Provide the (X, Y) coordinate of the cell's center where the given text is located.  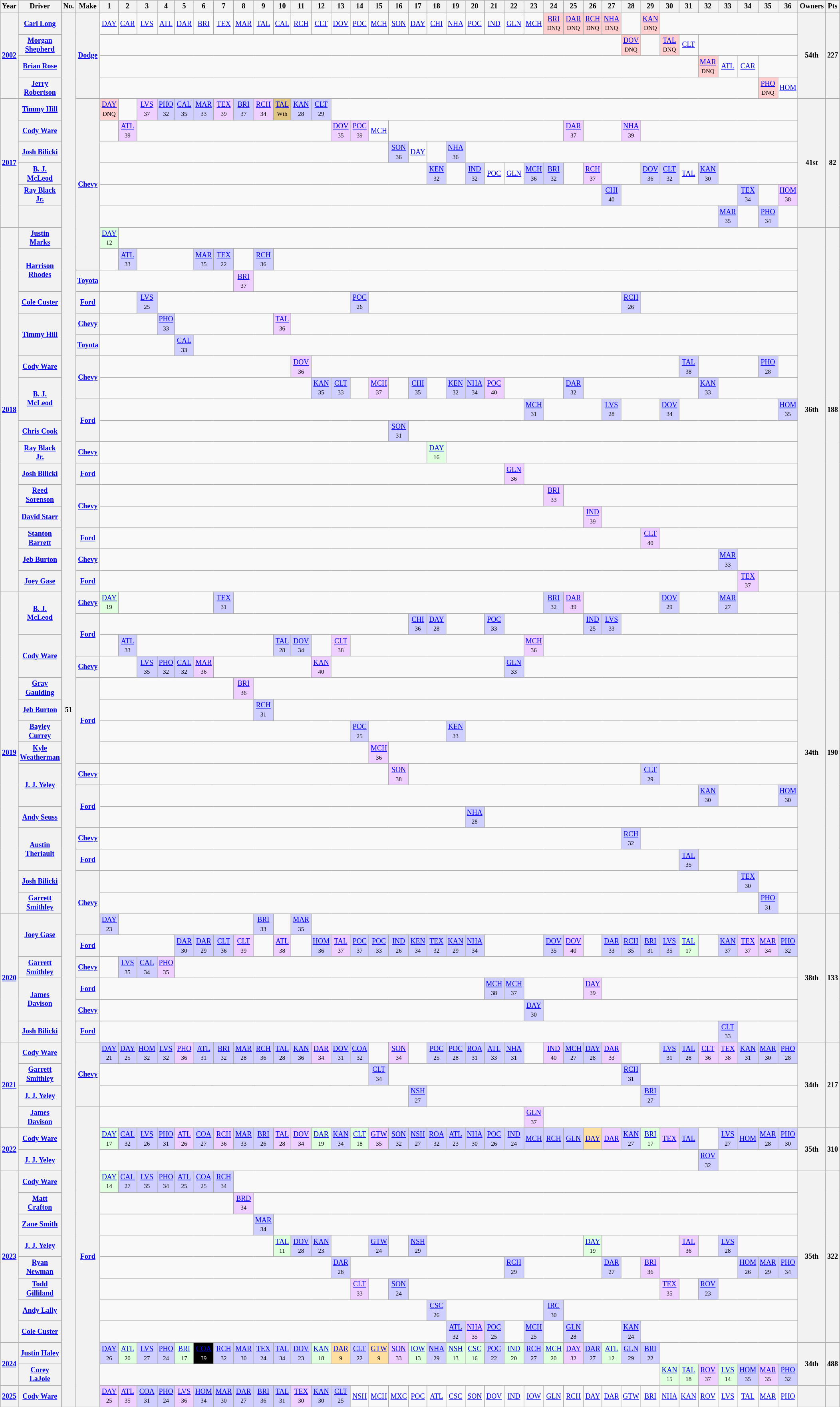
CAL33 (185, 345)
KANDNQ (650, 24)
TEX35 (669, 1289)
MCH38 (494, 989)
Dodge (88, 56)
217 (833, 1085)
Make (88, 6)
KAN15 (669, 1375)
188 (833, 410)
CLT40 (650, 538)
12 (321, 6)
BRD34 (244, 1203)
4 (166, 6)
41st (812, 163)
35 (768, 6)
Chris Cook (40, 431)
DOV29 (669, 603)
MAR36 (204, 667)
ROV (708, 1396)
GTW35 (379, 1139)
Reed Sorenson (40, 496)
IND20 (514, 1353)
ROA32 (437, 1139)
DOVDNQ (631, 45)
IOW13 (418, 1353)
ATL23 (456, 1139)
ROV37 (708, 1375)
KAN40 (321, 667)
KAN28 (301, 109)
23 (534, 6)
18 (437, 6)
PHODNQ (768, 88)
2022 (10, 1149)
COA31 (147, 1396)
322 (833, 1256)
MXC (399, 1396)
POC40 (494, 388)
PHO35 (166, 967)
Bayley Currey (40, 731)
7 (224, 6)
15 (379, 6)
11 (301, 6)
NHADNQ (612, 24)
Year (10, 6)
33 (728, 6)
NSH29 (418, 1246)
CSC26 (437, 1310)
CSC (456, 1396)
POC28 (456, 1053)
MCH20 (554, 1353)
TAL34 (282, 1353)
DAY32 (574, 1353)
16 (399, 6)
Andy Lally (40, 1310)
Owners (812, 6)
TAL37 (341, 946)
KAN23 (321, 1246)
8 (244, 6)
SON36 (399, 152)
82 (833, 163)
DAR9 (341, 1353)
CLT18 (359, 1139)
DAY16 (437, 452)
Carl Long (40, 24)
CAL35 (185, 109)
DAR19 (321, 1139)
ATL20 (127, 1353)
IND24 (514, 1139)
NHA29 (437, 1353)
2019 (10, 753)
36 (788, 6)
KAN31 (748, 1053)
TAL11 (282, 1246)
DOV28 (301, 1246)
ATL26 (185, 1139)
DAR39 (574, 603)
DAR37 (574, 131)
DOV23 (301, 1353)
BRI31 (650, 946)
TEX24 (263, 1353)
25 (574, 6)
29 (650, 6)
GTW9 (379, 1353)
DAY21 (109, 1053)
Zane Smith (40, 1225)
133 (833, 978)
TALDNQ (669, 45)
IOW (534, 1396)
KAN34 (341, 1139)
CLT32 (669, 174)
KAN24 (631, 1332)
BRI27 (650, 1096)
KAN35 (321, 388)
POC39 (359, 131)
CLT34 (379, 1075)
GTW24 (379, 1246)
GLN28 (574, 1332)
CAL34 (147, 967)
SON32 (399, 1139)
LVS33 (612, 624)
RCH37 (593, 174)
34 (748, 6)
ATL38 (282, 946)
ATL31 (204, 1053)
Todd Gilliland (40, 1289)
CAL27 (127, 1182)
TEX38 (728, 1053)
TAL38 (689, 367)
HOM32 (147, 1053)
BRIDNQ (554, 24)
CAL (282, 24)
17 (418, 6)
NHA28 (475, 817)
TAL17 (689, 946)
Harrison Rhodes (40, 270)
LVS25 (147, 302)
Corey LaJoie (40, 1375)
LVS26 (147, 1139)
POC22 (494, 1353)
SON38 (399, 774)
COA27 (204, 1139)
COA32 (359, 1053)
190 (833, 753)
21 (494, 6)
TEX32 (437, 946)
TALWth (282, 109)
2017 (10, 163)
RCH27 (534, 1353)
NSH13 (456, 1353)
KAN37 (728, 946)
Driver (40, 6)
26 (593, 6)
DAYDNQ (109, 109)
Pts (833, 6)
DAR29 (204, 946)
CHI40 (612, 195)
LVS37 (147, 109)
GLN37 (534, 1117)
DAY30 (534, 1010)
GLN36 (514, 474)
TEX39 (224, 109)
32 (708, 6)
DAR28 (341, 1268)
1 (109, 6)
2024 (10, 1364)
CLT39 (244, 946)
ROV32 (708, 1160)
GTW (631, 1396)
27 (612, 6)
TAL31 (282, 1396)
MAR29 (768, 1268)
ROA31 (475, 1053)
NSH (359, 1396)
PHO33 (166, 324)
TAL35 (689, 860)
RCHDNQ (593, 24)
TAL18 (689, 1375)
NHA36 (456, 152)
14 (359, 6)
HOM30 (788, 796)
NHA31 (514, 1053)
DOV40 (574, 946)
DAY14 (109, 1182)
SON24 (399, 1289)
DAY26 (109, 1353)
24 (554, 6)
LVS31 (669, 1053)
Brian Rose (40, 66)
MCH27 (574, 1053)
TEX31 (224, 603)
RCH29 (514, 1268)
IND40 (554, 1053)
BRI26 (263, 1139)
51 (69, 710)
KEN33 (456, 731)
Matt Crafton (40, 1203)
SON33 (399, 1353)
PHO36 (185, 1053)
ROV23 (708, 1289)
ATL39 (127, 131)
MCH31 (534, 410)
30 (669, 6)
LVS36 (185, 1396)
MAR27 (728, 603)
IND25 (593, 624)
KAN29 (456, 946)
DARDNQ (574, 24)
2 (127, 6)
TEX34 (748, 195)
NHA39 (631, 131)
Stanton Barrett (40, 538)
KAN (689, 1396)
Justin Marks (40, 238)
13 (341, 6)
CHI36 (418, 624)
2023 (10, 1256)
HOM26 (748, 1268)
SON31 (399, 431)
227 (833, 56)
TEX22 (224, 259)
NHA35 (475, 1332)
Morgan Shepherd (40, 45)
ATL35 (127, 1396)
CSC16 (475, 1353)
GLN29 (631, 1353)
Jerry Robertson (40, 88)
Andy Seuss (40, 817)
6 (204, 6)
CLT25 (341, 1396)
HOM34 (204, 1396)
BRI22 (650, 1353)
HOM36 (321, 946)
LVS32 (166, 1053)
CHI35 (418, 388)
CLT38 (341, 645)
KAN18 (321, 1353)
POC37 (359, 946)
Kyle Weatherman (40, 753)
SON34 (399, 1053)
No. (69, 6)
HOM38 (788, 195)
MCH25 (534, 1332)
IRC30 (554, 1310)
31 (689, 6)
10 (282, 6)
PHO (788, 1396)
20 (475, 6)
2002 (10, 56)
38th (812, 978)
Gray Gaulding (40, 689)
CLT22 (359, 1353)
19 (456, 6)
2025 (10, 1396)
KAN36 (301, 1053)
488 (833, 1364)
COA39 (204, 1353)
2018 (10, 410)
ATL25 (185, 1182)
RCH35 (631, 946)
DAR32 (574, 388)
DAY12 (109, 238)
IND32 (475, 174)
Justin Haley (40, 1353)
IND39 (593, 517)
David Starr (40, 517)
3 (147, 6)
DAR30 (185, 946)
DAR34 (321, 1053)
CHI (437, 24)
KAN33 (708, 388)
5 (185, 6)
ATL12 (612, 1353)
LVS14 (728, 1375)
Austin Theriault (40, 849)
9 (263, 6)
Ryan Newman (40, 1268)
KAN27 (631, 1139)
GLN33 (514, 667)
310 (833, 1149)
54th (812, 56)
PHO30 (788, 1139)
IND26 (399, 946)
22 (514, 6)
COA25 (204, 1182)
DAY39 (593, 989)
2020 (10, 978)
KEN34 (418, 946)
28 (631, 6)
DAY17 (109, 1139)
DOV31 (341, 1053)
NHA30 (475, 1139)
36th (812, 410)
RCH26 (631, 302)
ATL32 (456, 1332)
DAY23 (109, 924)
2021 (10, 1085)
MARDNQ (708, 66)
